Locate the cell with the specified text and output its (x, y) center coordinate. 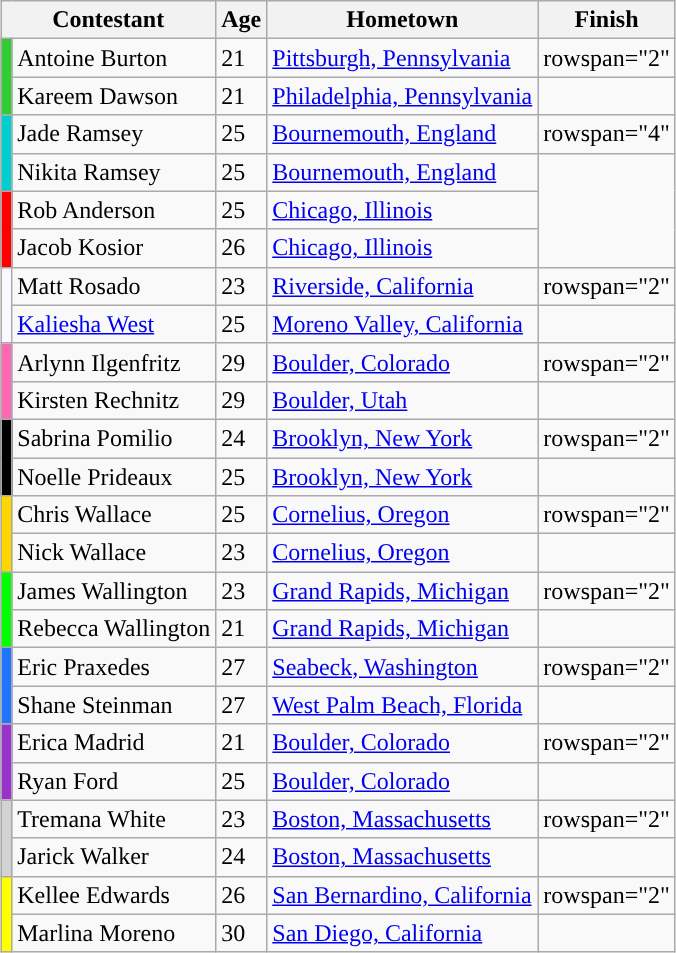
Kellee Edwards (114, 895)
Age (242, 20)
Marlina Moreno (114, 933)
Kaliesha West (114, 324)
Shane Steinman (114, 705)
Chris Wallace (114, 515)
Pittsburgh, Pennsylvania (402, 58)
30 (242, 933)
San Bernardino, California (402, 895)
Nikita Ramsey (114, 172)
Sabrina Pomilio (114, 438)
Rebecca Wallington (114, 629)
West Palm Beach, Florida (402, 705)
Ryan Ford (114, 781)
San Diego, California (402, 933)
rowspan="4" (607, 134)
Boulder, Utah (402, 400)
Nick Wallace (114, 553)
Jarick Walker (114, 857)
Matt Rosado (114, 286)
Rob Anderson (114, 210)
Kirsten Rechnitz (114, 400)
Eric Praxedes (114, 667)
Jade Ramsey (114, 134)
Seabeck, Washington (402, 667)
James Wallington (114, 591)
Jacob Kosior (114, 248)
Kareem Dawson (114, 96)
Arlynn Ilgenfritz (114, 362)
Tremana White (114, 819)
Hometown (402, 20)
Contestant (108, 20)
Riverside, California (402, 286)
Noelle Prideaux (114, 477)
Finish (607, 20)
Erica Madrid (114, 743)
Moreno Valley, California (402, 324)
Philadelphia, Pennsylvania (402, 96)
Antoine Burton (114, 58)
